Detect which cell encompasses the target text, then output its [x, y] center coordinate. 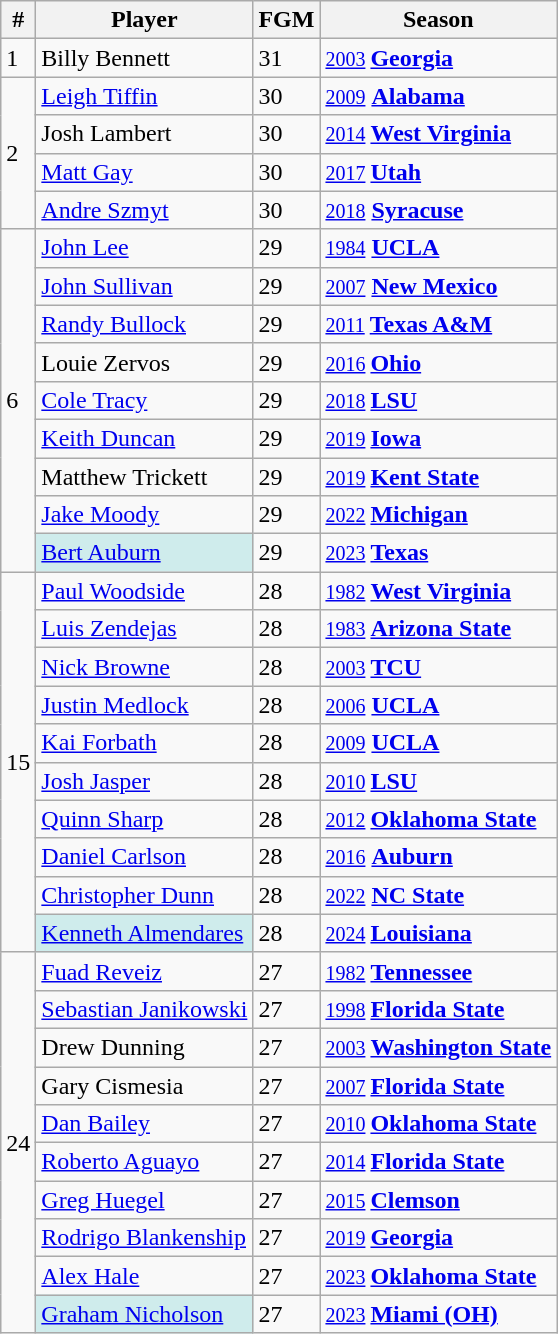
Christopher Dunn [144, 895]
1984 UCLA [438, 248]
Player [144, 20]
6 [18, 400]
Justin Medlock [144, 705]
1998 Florida State [438, 1009]
Josh Jasper [144, 781]
Season [438, 20]
2011 Texas A&M [438, 324]
24 [18, 1142]
Daniel Carlson [144, 857]
Cole Tracy [144, 400]
2015 Clemson [438, 1200]
1982 Tennessee [438, 971]
2024 Louisiana [438, 933]
Randy Bullock [144, 324]
Jake Moody [144, 515]
2012 Oklahoma State [438, 819]
2016 Auburn [438, 857]
2007 New Mexico [438, 286]
Drew Dunning [144, 1047]
Leigh Tiffin [144, 96]
John Sullivan [144, 286]
Sebastian Janikowski [144, 1009]
2010 Oklahoma State [438, 1124]
2019 Kent State [438, 477]
15 [18, 762]
Luis Zendejas [144, 629]
Graham Nicholson [144, 1314]
Louie Zervos [144, 362]
1983 Arizona State [438, 629]
2014 Florida State [438, 1162]
2023 Oklahoma State [438, 1276]
Kenneth Almendares [144, 933]
2019 Georgia [438, 1238]
Greg Huegel [144, 1200]
# [18, 20]
2 [18, 153]
1 [18, 58]
Rodrigo Blankenship [144, 1238]
2010 LSU [438, 781]
2022 Michigan [438, 515]
Billy Bennett [144, 58]
2007 Florida State [438, 1085]
Matt Gay [144, 172]
2003 TCU [438, 667]
2017 Utah [438, 172]
2022 NC State [438, 895]
Dan Bailey [144, 1124]
Alex Hale [144, 1276]
1982 West Virginia [438, 591]
Nick Browne [144, 667]
Paul Woodside [144, 591]
2009 Alabama [438, 96]
Gary Cismesia [144, 1085]
2023 Texas [438, 553]
Josh Lambert [144, 134]
2003 Georgia [438, 58]
Quinn Sharp [144, 819]
2014 West Virginia [438, 134]
2006 UCLA [438, 705]
2016 Ohio [438, 362]
Bert Auburn [144, 553]
FGM [286, 20]
John Lee [144, 248]
2023 Miami (OH) [438, 1314]
2003 Washington State [438, 1047]
Keith Duncan [144, 438]
Matthew Trickett [144, 477]
Roberto Aguayo [144, 1162]
31 [286, 58]
2018 LSU [438, 400]
2018 Syracuse [438, 210]
2019 Iowa [438, 438]
2009 UCLA [438, 743]
Fuad Reveiz [144, 971]
Kai Forbath [144, 743]
Andre Szmyt [144, 210]
